Return the (X, Y) coordinate for the center point of the cell that contains the specified text.  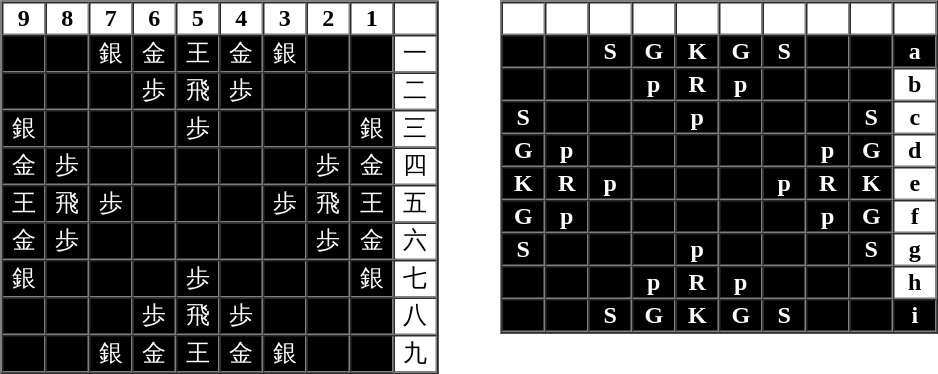
f (915, 216)
d (915, 150)
五 (416, 204)
九 (416, 354)
八 (416, 317)
a (915, 52)
二 (416, 91)
e (915, 184)
g (915, 250)
h (915, 282)
四 (416, 167)
c (915, 118)
六 (416, 241)
i (915, 316)
b (915, 84)
三 (416, 129)
一 (416, 54)
七 (416, 279)
